Detect which cell encompasses the target text, then output its [x, y] center coordinate. 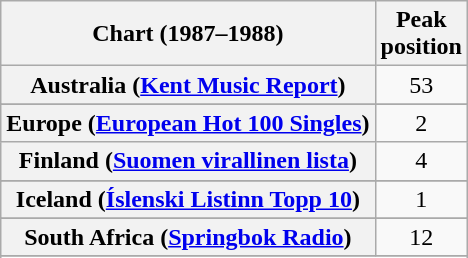
Chart (1987–1988) [188, 34]
Peakposition [421, 34]
53 [421, 85]
1 [421, 199]
2 [421, 123]
Australia (Kent Music Report) [188, 85]
Finland (Suomen virallinen lista) [188, 161]
4 [421, 161]
12 [421, 237]
South Africa (Springbok Radio) [188, 237]
Iceland (Íslenski Listinn Topp 10) [188, 199]
Europe (European Hot 100 Singles) [188, 123]
